Provide the (X, Y) coordinate of the cell's center where the given text is located.  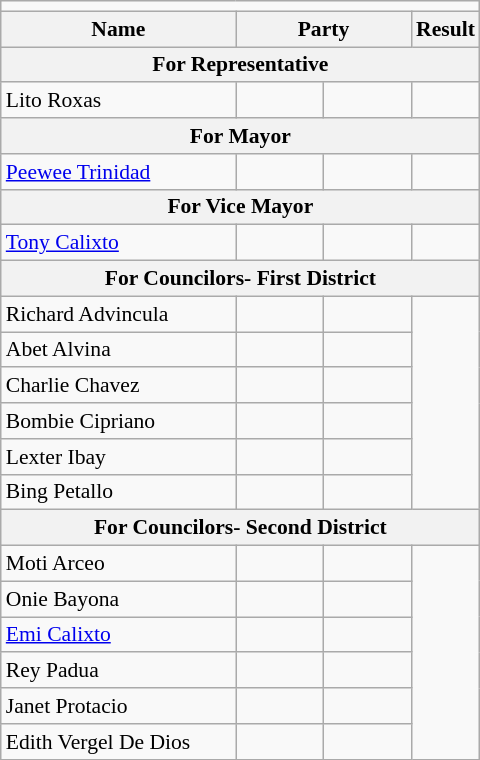
Name (118, 29)
Charlie Chavez (118, 386)
Rey Padua (118, 671)
Tony Calixto (118, 243)
Onie Bayona (118, 599)
Emi Calixto (118, 635)
Result (446, 29)
For Councilors- Second District (240, 528)
Lito Roxas (118, 101)
For Vice Mayor (240, 207)
Janet Protacio (118, 706)
For Representative (240, 65)
Richard Advincula (118, 314)
Lexter Ibay (118, 457)
Bombie Cipriano (118, 421)
For Mayor (240, 136)
Party (324, 29)
Bing Petallo (118, 492)
For Councilors- First District (240, 279)
Abet Alvina (118, 350)
Moti Arceo (118, 564)
Peewee Trinidad (118, 172)
Edith Vergel De Dios (118, 742)
